Detect which cell encompasses the target text, then output its [X, Y] center coordinate. 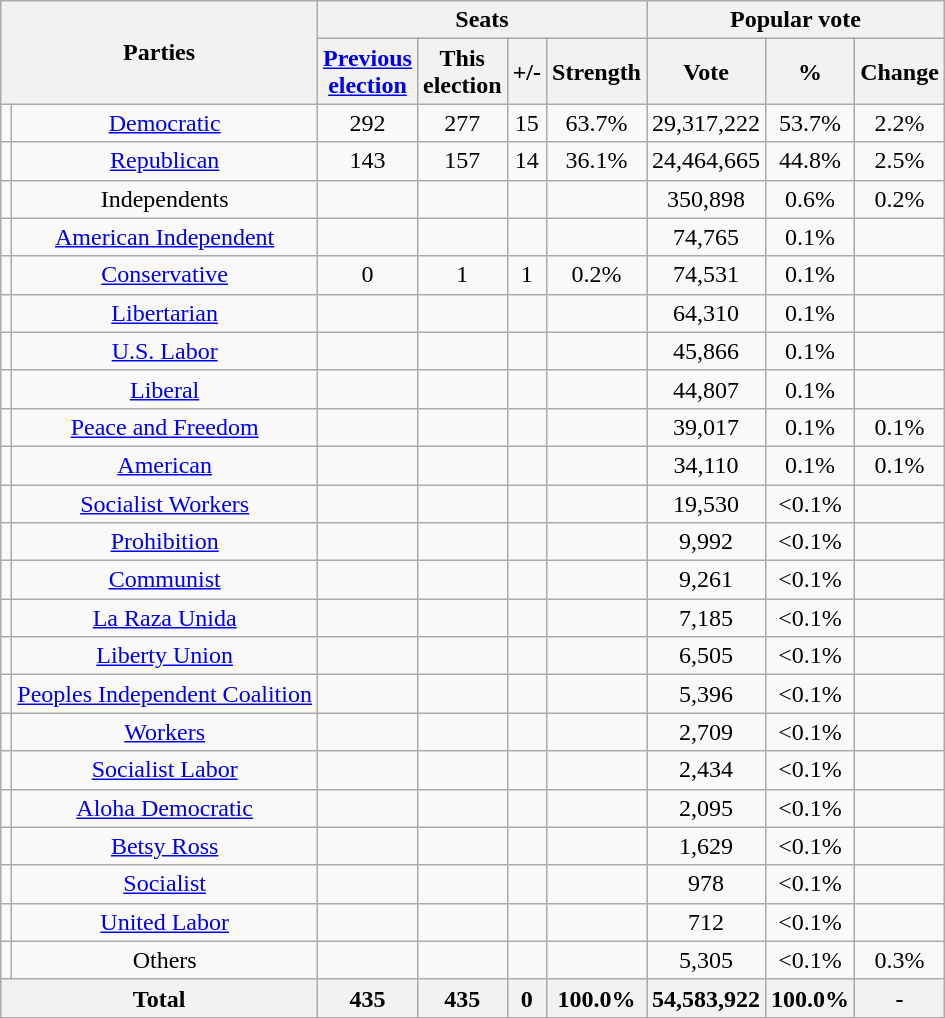
7,185 [706, 618]
+/- [526, 72]
Democratic [165, 123]
44,807 [706, 389]
36.1% [597, 161]
0.6% [810, 199]
350,898 [706, 199]
Thiselection [462, 72]
44.8% [810, 161]
Socialist Workers [165, 503]
Republican [165, 161]
Betsy Ross [165, 846]
Vote [706, 72]
Parties [160, 52]
39,017 [706, 427]
64,310 [706, 313]
24,464,665 [706, 161]
Peoples Independent Coalition [165, 694]
14 [526, 161]
712 [706, 922]
5,396 [706, 694]
0.3% [900, 960]
2.5% [900, 161]
2,095 [706, 808]
Previouselection [367, 72]
2,709 [706, 732]
American [165, 465]
157 [462, 161]
Strength [597, 72]
53.7% [810, 123]
1,629 [706, 846]
9,992 [706, 542]
Socialist Labor [165, 770]
2,434 [706, 770]
2.2% [900, 123]
143 [367, 161]
Aloha Democratic [165, 808]
19,530 [706, 503]
% [810, 72]
Conservative [165, 275]
Peace and Freedom [165, 427]
Total [160, 998]
Prohibition [165, 542]
5,305 [706, 960]
La Raza Unida [165, 618]
U.S. Labor [165, 351]
29,317,222 [706, 123]
Independents [165, 199]
74,765 [706, 237]
6,505 [706, 656]
- [900, 998]
Liberty Union [165, 656]
Change [900, 72]
Communist [165, 580]
9,261 [706, 580]
Liberal [165, 389]
74,531 [706, 275]
United Labor [165, 922]
34,110 [706, 465]
Workers [165, 732]
Popular vote [795, 20]
978 [706, 884]
Libertarian [165, 313]
Seats [482, 20]
54,583,922 [706, 998]
Others [165, 960]
15 [526, 123]
292 [367, 123]
Socialist [165, 884]
277 [462, 123]
63.7% [597, 123]
45,866 [706, 351]
American Independent [165, 237]
